For the text-containing cell, return its midpoint in (x, y) coordinate format. 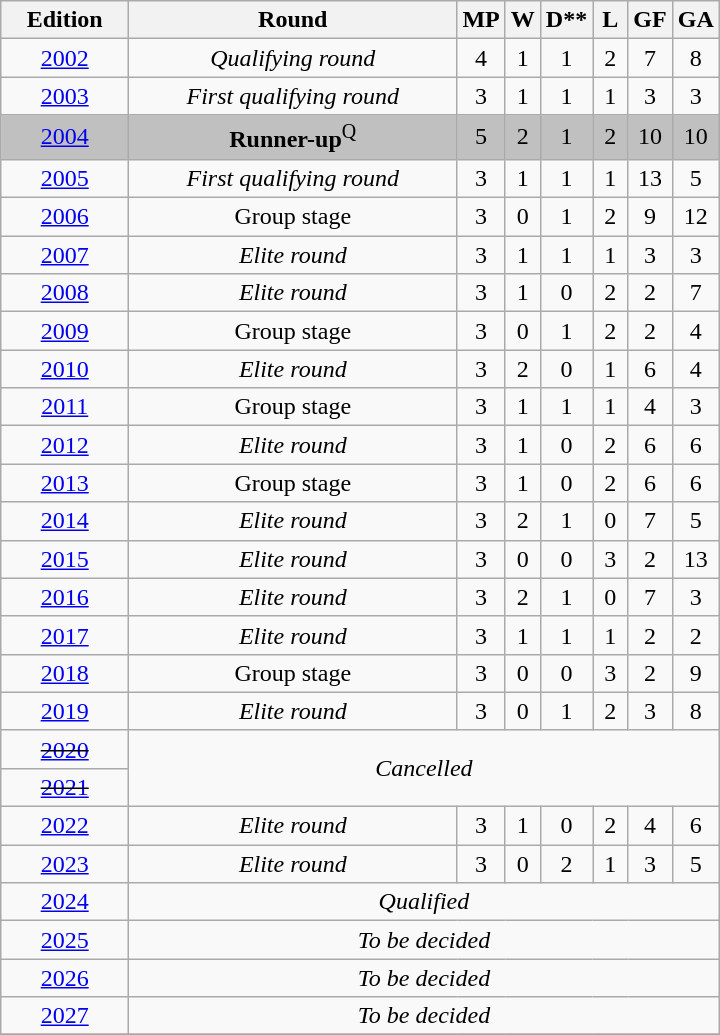
2008 (65, 293)
2017 (65, 635)
2020 (65, 749)
2006 (65, 217)
2010 (65, 369)
2021 (65, 787)
2024 (65, 902)
2023 (65, 864)
2015 (65, 559)
2011 (65, 407)
2014 (65, 521)
2018 (65, 673)
MP (481, 20)
2019 (65, 711)
2009 (65, 331)
Cancelled (424, 768)
2002 (65, 58)
Round (293, 20)
L (610, 20)
2026 (65, 978)
Runner-upQ (293, 138)
12 (696, 217)
GA (696, 20)
2022 (65, 826)
2003 (65, 96)
D** (566, 20)
W (522, 20)
2007 (65, 255)
2013 (65, 483)
Qualifying round (293, 58)
Edition (65, 20)
2004 (65, 138)
2012 (65, 445)
2025 (65, 940)
Qualified (424, 902)
2005 (65, 178)
2027 (65, 1016)
GF (650, 20)
2016 (65, 597)
